Provide the (X, Y) coordinate of the cell's center where the given text is located.  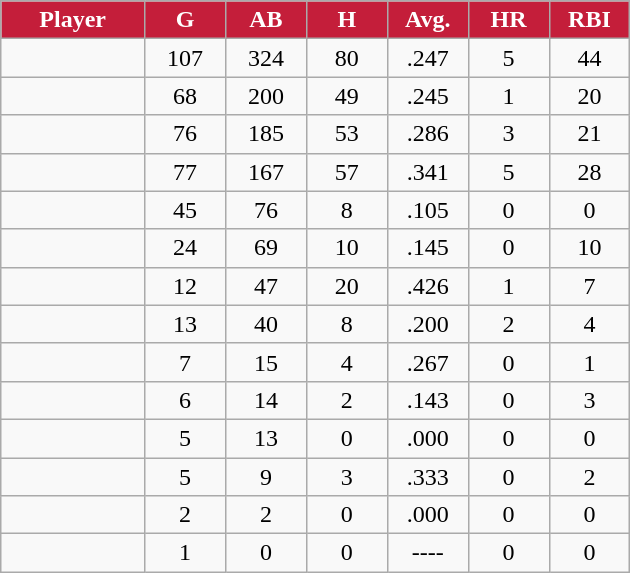
.333 (428, 477)
6 (186, 400)
47 (266, 286)
68 (186, 96)
107 (186, 58)
185 (266, 134)
---- (428, 553)
167 (266, 172)
69 (266, 248)
.267 (428, 362)
45 (186, 210)
24 (186, 248)
57 (346, 172)
AB (266, 20)
.145 (428, 248)
14 (266, 400)
HR (508, 20)
200 (266, 96)
H (346, 20)
Player (73, 20)
.105 (428, 210)
53 (346, 134)
49 (346, 96)
80 (346, 58)
.200 (428, 324)
.247 (428, 58)
.143 (428, 400)
77 (186, 172)
15 (266, 362)
.286 (428, 134)
21 (590, 134)
RBI (590, 20)
G (186, 20)
9 (266, 477)
40 (266, 324)
28 (590, 172)
.426 (428, 286)
.341 (428, 172)
Avg. (428, 20)
44 (590, 58)
324 (266, 58)
.245 (428, 96)
12 (186, 286)
